Locate the cell with the specified text and output its (X, Y) center coordinate. 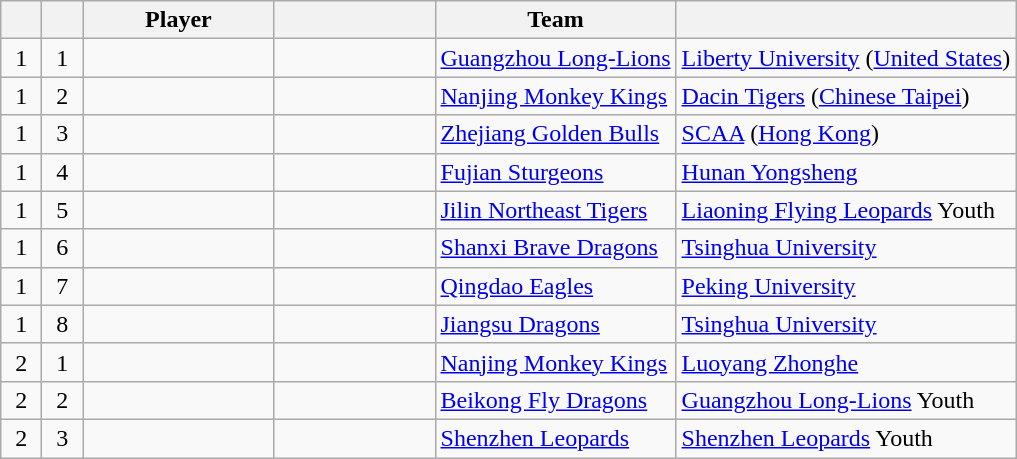
Liberty University (United States) (846, 58)
Shanxi Brave Dragons (556, 248)
Fujian Sturgeons (556, 172)
Shenzhen Leopards (556, 438)
Team (556, 20)
Zhejiang Golden Bulls (556, 134)
Player (178, 20)
4 (62, 172)
Jilin Northeast Tigers (556, 210)
Hunan Yongsheng (846, 172)
Guangzhou Long-Lions Youth (846, 400)
7 (62, 286)
Luoyang Zhonghe (846, 362)
Jiangsu Dragons (556, 324)
Qingdao Eagles (556, 286)
SCAA (Hong Kong) (846, 134)
5 (62, 210)
6 (62, 248)
Dacin Tigers (Chinese Taipei) (846, 96)
8 (62, 324)
Shenzhen Leopards Youth (846, 438)
Guangzhou Long-Lions (556, 58)
Liaoning Flying Leopards Youth (846, 210)
Beikong Fly Dragons (556, 400)
Peking University (846, 286)
